Determine the [X, Y] coordinate at the center of the cell enclosing the given text.  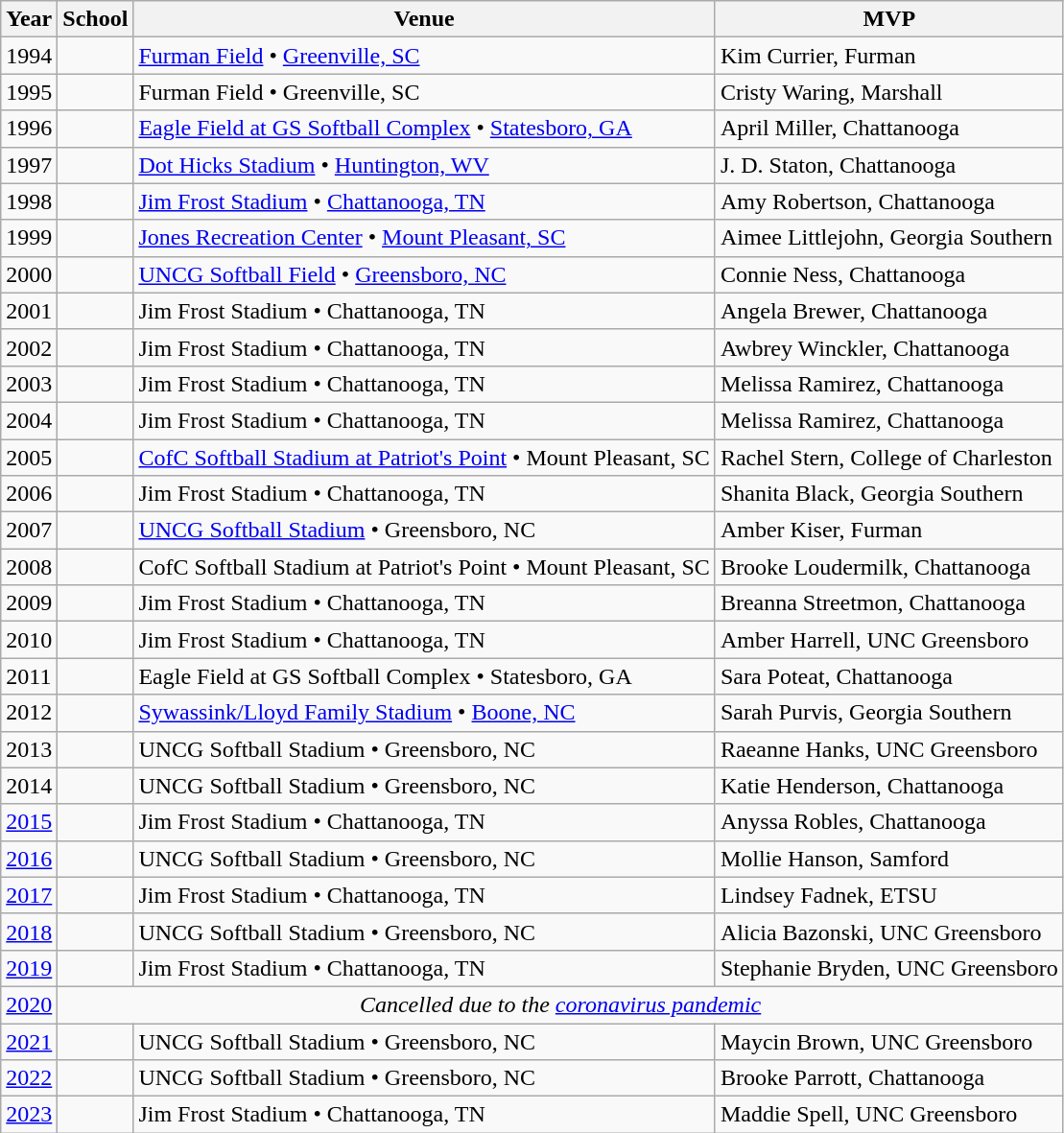
2020 [29, 1004]
2002 [29, 347]
Alicia Bazonski, UNC Greensboro [888, 932]
2013 [29, 749]
1996 [29, 129]
2008 [29, 567]
Jones Recreation Center • Mount Pleasant, SC [424, 238]
Amy Robertson, Chattanooga [888, 201]
2007 [29, 531]
2003 [29, 384]
Year [29, 19]
J. D. Staton, Chattanooga [888, 165]
School [96, 19]
Connie Ness, Chattanooga [888, 274]
1994 [29, 56]
Amber Harrell, UNC Greensboro [888, 640]
2014 [29, 786]
2012 [29, 713]
Maycin Brown, UNC Greensboro [888, 1041]
2011 [29, 676]
2004 [29, 420]
2015 [29, 822]
Awbrey Winckler, Chattanooga [888, 347]
Anyssa Robles, Chattanooga [888, 822]
Breanna Streetmon, Chattanooga [888, 603]
Sara Poteat, Chattanooga [888, 676]
Mollie Hanson, Samford [888, 859]
Stephanie Bryden, UNC Greensboro [888, 968]
Maddie Spell, UNC Greensboro [888, 1115]
1997 [29, 165]
Aimee Littlejohn, Georgia Southern [888, 238]
Brooke Loudermilk, Chattanooga [888, 567]
2010 [29, 640]
2009 [29, 603]
Kim Currier, Furman [888, 56]
UNCG Softball Field • Greensboro, NC [424, 274]
Angela Brewer, Chattanooga [888, 311]
Shanita Black, Georgia Southern [888, 494]
Amber Kiser, Furman [888, 531]
2022 [29, 1078]
Sarah Purvis, Georgia Southern [888, 713]
Venue [424, 19]
2018 [29, 932]
Cristy Waring, Marshall [888, 92]
Sywassink/Lloyd Family Stadium • Boone, NC [424, 713]
Dot Hicks Stadium • Huntington, WV [424, 165]
April Miller, Chattanooga [888, 129]
2001 [29, 311]
2019 [29, 968]
2006 [29, 494]
2016 [29, 859]
1995 [29, 92]
2021 [29, 1041]
Cancelled due to the coronavirus pandemic [560, 1004]
MVP [888, 19]
1999 [29, 238]
2017 [29, 895]
2000 [29, 274]
2023 [29, 1115]
Brooke Parrott, Chattanooga [888, 1078]
1998 [29, 201]
Katie Henderson, Chattanooga [888, 786]
Rachel Stern, College of Charleston [888, 458]
Lindsey Fadnek, ETSU [888, 895]
Raeanne Hanks, UNC Greensboro [888, 749]
2005 [29, 458]
